Capture the cell that displays the provided text and extract its [X, Y] central coordinate. 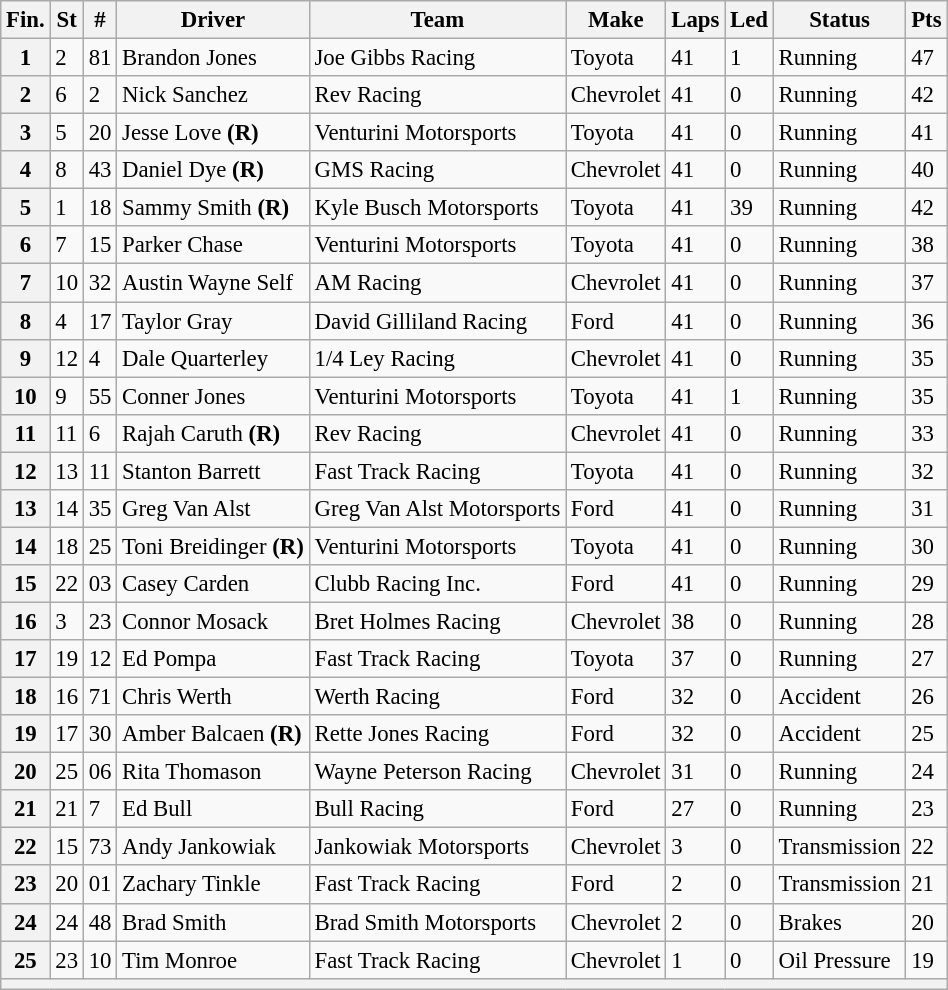
Connor Mosack [213, 621]
Make [616, 20]
Ed Pompa [213, 659]
29 [926, 584]
GMS Racing [437, 170]
Greg Van Alst Motorsports [437, 509]
Daniel Dye (R) [213, 170]
Greg Van Alst [213, 509]
Jesse Love (R) [213, 133]
Fin. [26, 20]
55 [100, 396]
Status [840, 20]
Ed Bull [213, 809]
Taylor Gray [213, 321]
06 [100, 772]
Rita Thomason [213, 772]
Werth Racing [437, 697]
36 [926, 321]
Rette Jones Racing [437, 734]
43 [100, 170]
48 [100, 922]
03 [100, 584]
Stanton Barrett [213, 471]
Oil Pressure [840, 960]
33 [926, 433]
Clubb Racing Inc. [437, 584]
Toni Breidinger (R) [213, 546]
Nick Sanchez [213, 95]
AM Racing [437, 283]
Led [750, 20]
Brakes [840, 922]
Dale Quarterley [213, 358]
David Gilliland Racing [437, 321]
39 [750, 208]
Sammy Smith (R) [213, 208]
26 [926, 697]
Kyle Busch Motorsports [437, 208]
Austin Wayne Self [213, 283]
Team [437, 20]
Wayne Peterson Racing [437, 772]
40 [926, 170]
Brandon Jones [213, 58]
1/4 Ley Racing [437, 358]
Zachary Tinkle [213, 885]
Brad Smith Motorsports [437, 922]
Jankowiak Motorsports [437, 847]
28 [926, 621]
Amber Balcaen (R) [213, 734]
Bull Racing [437, 809]
Tim Monroe [213, 960]
Brad Smith [213, 922]
Parker Chase [213, 245]
Driver [213, 20]
Chris Werth [213, 697]
01 [100, 885]
Andy Jankowiak [213, 847]
71 [100, 697]
Rajah Caruth (R) [213, 433]
Joe Gibbs Racing [437, 58]
Laps [696, 20]
47 [926, 58]
Pts [926, 20]
81 [100, 58]
St [66, 20]
# [100, 20]
Bret Holmes Racing [437, 621]
73 [100, 847]
Conner Jones [213, 396]
Casey Carden [213, 584]
